Provide the [x, y] coordinate of the cell's center where the given text is located.  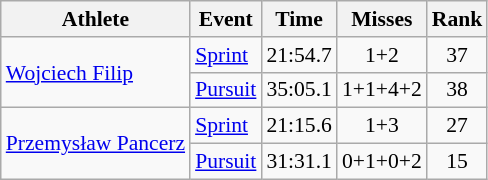
27 [458, 126]
Przemysław Pancerz [96, 144]
0+1+0+2 [382, 162]
Misses [382, 19]
21:54.7 [298, 55]
1+2 [382, 55]
1+3 [382, 126]
Rank [458, 19]
1+1+4+2 [382, 90]
21:15.6 [298, 126]
37 [458, 55]
31:31.1 [298, 162]
15 [458, 162]
Athlete [96, 19]
Time [298, 19]
35:05.1 [298, 90]
Event [226, 19]
Wojciech Filip [96, 72]
38 [458, 90]
